Identify which cell holds the provided text, then report its [x, y] central coordinate. 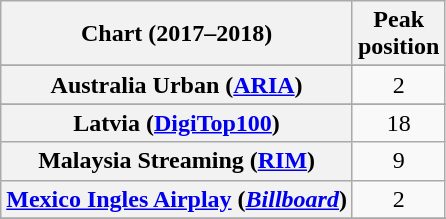
18 [398, 123]
Chart (2017–2018) [177, 34]
Latvia (DigiTop100) [177, 123]
Peakposition [398, 34]
9 [398, 161]
Malaysia Streaming (RIM) [177, 161]
Mexico Ingles Airplay (Billboard) [177, 199]
Australia Urban (ARIA) [177, 85]
